Return (X, Y) of the center of cell containing provided text 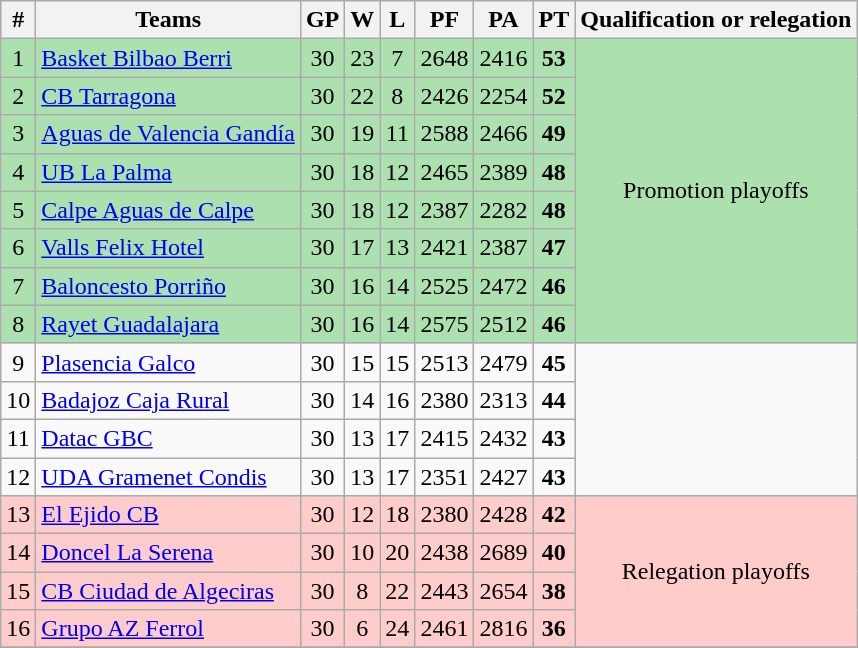
2389 (504, 172)
Teams (168, 20)
9 (18, 362)
2648 (444, 58)
Baloncesto Porriño (168, 286)
2472 (504, 286)
CB Tarragona (168, 96)
Qualification or relegation (716, 20)
52 (554, 96)
2415 (444, 438)
2461 (444, 629)
Grupo AZ Ferrol (168, 629)
47 (554, 248)
5 (18, 210)
42 (554, 515)
2432 (504, 438)
2282 (504, 210)
49 (554, 134)
UDA Gramenet Condis (168, 477)
UB La Palma (168, 172)
53 (554, 58)
2525 (444, 286)
2313 (504, 400)
44 (554, 400)
2689 (504, 553)
2421 (444, 248)
2513 (444, 362)
2427 (504, 477)
1 (18, 58)
2479 (504, 362)
23 (362, 58)
Datac GBC (168, 438)
Plasencia Galco (168, 362)
2575 (444, 324)
2426 (444, 96)
Basket Bilbao Berri (168, 58)
45 (554, 362)
Badajoz Caja Rural (168, 400)
2466 (504, 134)
PT (554, 20)
PA (504, 20)
40 (554, 553)
2588 (444, 134)
2 (18, 96)
2416 (504, 58)
2428 (504, 515)
2465 (444, 172)
Calpe Aguas de Calpe (168, 210)
GP (322, 20)
Valls Felix Hotel (168, 248)
L (398, 20)
2816 (504, 629)
3 (18, 134)
Relegation playoffs (716, 572)
# (18, 20)
38 (554, 591)
Rayet Guadalajara (168, 324)
4 (18, 172)
2512 (504, 324)
2443 (444, 591)
20 (398, 553)
Aguas de Valencia Gandía (168, 134)
El Ejido CB (168, 515)
W (362, 20)
Promotion playoffs (716, 191)
CB Ciudad de Algeciras (168, 591)
PF (444, 20)
2438 (444, 553)
2351 (444, 477)
2654 (504, 591)
24 (398, 629)
2254 (504, 96)
36 (554, 629)
19 (362, 134)
Doncel La Serena (168, 553)
